Capture the cell that displays the provided text and extract its [x, y] central coordinate. 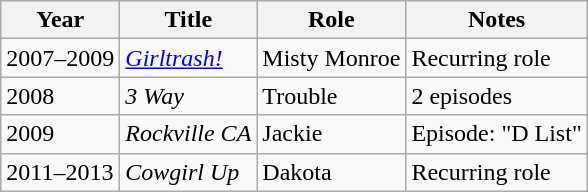
Misty Monroe [332, 58]
Role [332, 20]
2011–2013 [60, 172]
Trouble [332, 96]
Dakota [332, 172]
Title [188, 20]
Episode: "D List" [496, 134]
2007–2009 [60, 58]
Rockville CA [188, 134]
2008 [60, 96]
3 Way [188, 96]
Girltrash! [188, 58]
Year [60, 20]
Jackie [332, 134]
Notes [496, 20]
Cowgirl Up [188, 172]
2 episodes [496, 96]
2009 [60, 134]
